Search for the cell housing the specified text and yield its [x, y] center coordinate. 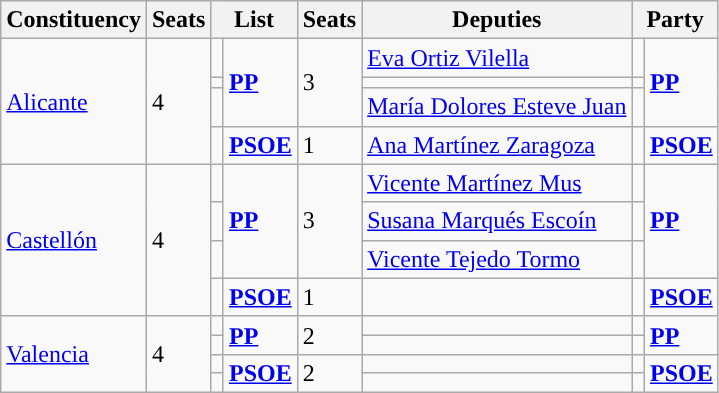
Party [675, 20]
List [254, 20]
Vicente Tejedo Tormo [497, 259]
Deputies [497, 20]
Castellón [74, 240]
Susana Marqués Escoín [497, 221]
Valencia [74, 354]
Constituency [74, 20]
Ana Martínez Zaragoza [497, 145]
Alicante [74, 102]
Vicente Martínez Mus [497, 183]
María Dolores Esteve Juan [497, 107]
Eva Ortiz Vilella [497, 58]
